Capture the cell that displays the provided text and extract its (x, y) central coordinate. 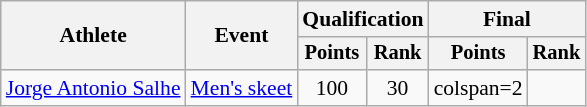
Men's skeet (242, 88)
Jorge Antonio Salhe (94, 88)
Final (508, 19)
Event (242, 36)
100 (332, 88)
colspan=2 (478, 88)
Athlete (94, 36)
30 (398, 88)
Qualification (362, 19)
